Determine the (x, y) coordinate at the center of the cell enclosing the given text.  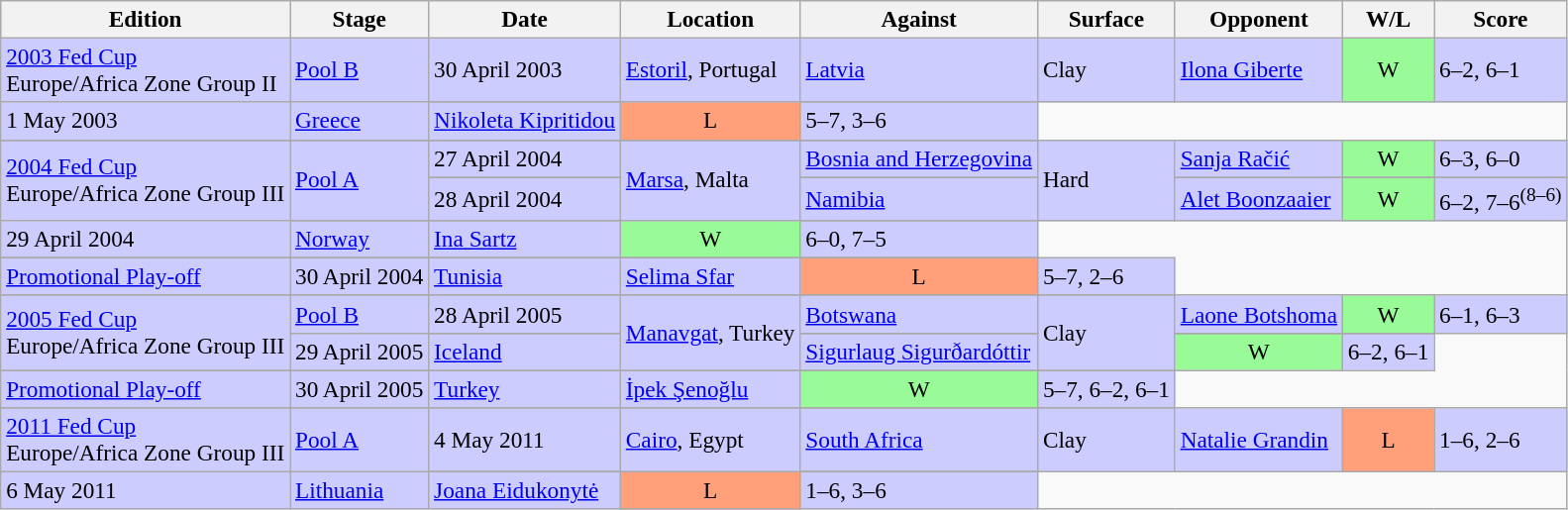
Lithuania (360, 490)
2005 Fed Cup Europe/Africa Zone Group III (146, 333)
Location (709, 19)
Manavgat, Turkey (709, 333)
2003 Fed Cup Europe/Africa Zone Group II (146, 69)
Nikoleta Kipritidou (525, 121)
Selima Sfar (709, 276)
Namibia (919, 198)
Tunisia (525, 276)
Norway (360, 239)
1–6, 2–6 (1501, 440)
Estoril, Portugal (709, 69)
30 April 2005 (360, 389)
Bosnia and Herzegovina (919, 158)
Natalie Grandin (1258, 440)
Ina Sartz (525, 239)
Alet Boonzaaier (1258, 198)
Opponent (1258, 19)
Turkey (525, 389)
İpek Şenoğlu (709, 389)
30 April 2003 (525, 69)
Hard (1105, 180)
5–7, 6–2, 6–1 (1105, 389)
Date (525, 19)
W/L (1388, 19)
28 April 2005 (525, 314)
South Africa (919, 440)
6–1, 6–3 (1501, 314)
Score (1501, 19)
Edition (146, 19)
6 May 2011 (146, 490)
5–7, 2–6 (1105, 276)
Laone Botshoma (1258, 314)
29 April 2005 (360, 352)
30 April 2004 (360, 276)
Iceland (525, 352)
Against (919, 19)
6–3, 6–0 (1501, 158)
4 May 2011 (525, 440)
Ilona Giberte (1258, 69)
6–2, 7–6(8–6) (1501, 198)
27 April 2004 (525, 158)
29 April 2004 (146, 239)
1 May 2003 (146, 121)
2011 Fed Cup Europe/Africa Zone Group III (146, 440)
Stage (360, 19)
Cairo, Egypt (709, 440)
Marsa, Malta (709, 180)
Latvia (919, 69)
Joana Eidukonytė (525, 490)
6–0, 7–5 (919, 239)
28 April 2004 (525, 198)
5–7, 3–6 (919, 121)
Sanja Račić (1258, 158)
Botswana (919, 314)
1–6, 3–6 (919, 490)
Greece (360, 121)
2004 Fed Cup Europe/Africa Zone Group III (146, 180)
Surface (1105, 19)
Sigurlaug Sigurðardóttir (919, 352)
